Find where the given text appears and provide that cell's center as (x, y) coordinate. 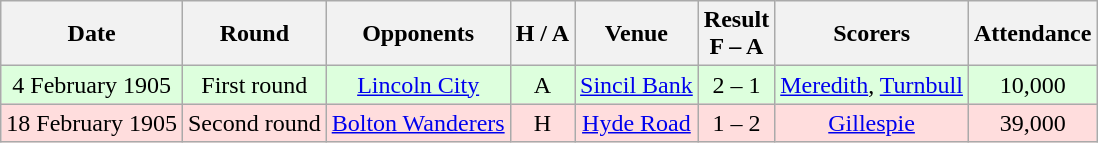
Sincil Bank (637, 85)
Opponents (418, 34)
Date (92, 34)
Round (254, 34)
39,000 (1032, 123)
ResultF – A (736, 34)
Attendance (1032, 34)
First round (254, 85)
Second round (254, 123)
Hyde Road (637, 123)
H / A (542, 34)
18 February 1905 (92, 123)
1 – 2 (736, 123)
2 – 1 (736, 85)
Venue (637, 34)
10,000 (1032, 85)
A (542, 85)
Bolton Wanderers (418, 123)
Lincoln City (418, 85)
4 February 1905 (92, 85)
H (542, 123)
Gillespie (872, 123)
Scorers (872, 34)
Meredith, Turnbull (872, 85)
